Output the [X, Y] coordinate of the center of the cell containing the given text.  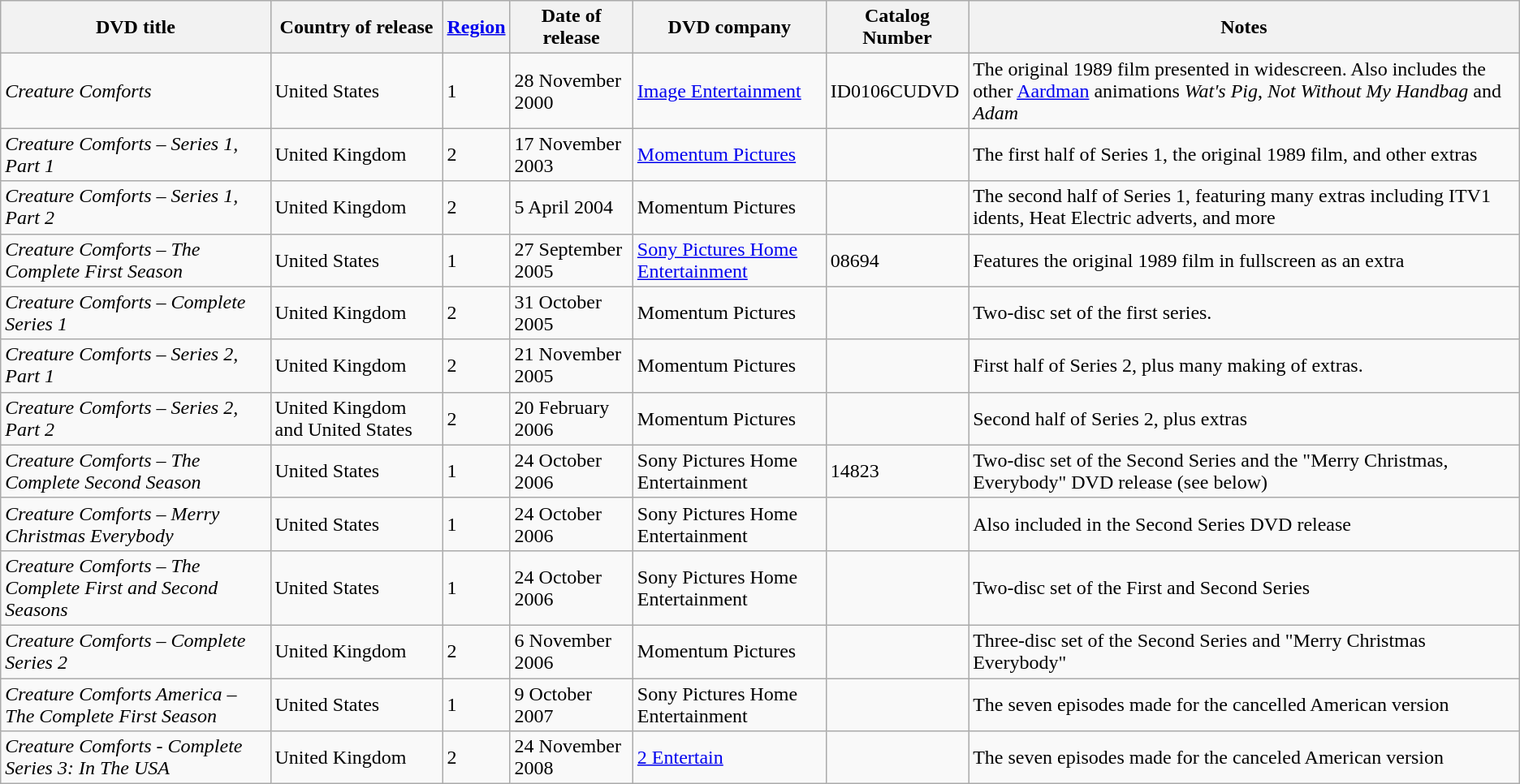
The original 1989 film presented in widescreen. Also includes the other Aardman animations Wat's Pig, Not Without My Handbag and Adam [1244, 91]
Notes [1244, 28]
9 October 2007 [572, 704]
Creature Comforts – Merry Christmas Everybody [136, 524]
27 September 2005 [572, 260]
21 November 2005 [572, 365]
Creature Comforts – Complete Series 1 [136, 313]
The first half of Series 1, the original 1989 film, and other extras [1244, 154]
Creature Comforts – Series 2, Part 1 [136, 365]
Creature Comforts – The Complete First and Second Seasons [136, 588]
The second half of Series 1, featuring many extras including ITV1 idents, Heat Electric adverts, and more [1244, 208]
Creature Comforts – Series 2, Part 2 [136, 419]
ID0106CUDVD [896, 91]
The seven episodes made for the cancelled American version [1244, 704]
Two-disc set of the First and Second Series [1244, 588]
Creature Comforts – Series 1, Part 1 [136, 154]
Two-disc set of the Second Series and the "Merry Christmas, Everybody" DVD release (see below) [1244, 471]
Two-disc set of the first series. [1244, 313]
Creature Comforts [136, 91]
31 October 2005 [572, 313]
08694 [896, 260]
Second half of Series 2, plus extras [1244, 419]
Three-disc set of the Second Series and "Merry Christmas Everybody" [1244, 651]
Creature Comforts - Complete Series 3: In The USA [136, 758]
Region [476, 28]
Features the original 1989 film in fullscreen as an extra [1244, 260]
17 November 2003 [572, 154]
Creature Comforts – Series 1, Part 2 [136, 208]
Creature Comforts – The Complete Second Season [136, 471]
14823 [896, 471]
5 April 2004 [572, 208]
Date of release [572, 28]
United Kingdom and United States [356, 419]
Image Entertainment [729, 91]
DVD title [136, 28]
2 Entertain [729, 758]
Also included in the Second Series DVD release [1244, 524]
Creature Comforts – The Complete First Season [136, 260]
20 February 2006 [572, 419]
24 November 2008 [572, 758]
28 November 2000 [572, 91]
First half of Series 2, plus many making of extras. [1244, 365]
DVD company [729, 28]
Creature Comforts – Complete Series 2 [136, 651]
Catalog Number [896, 28]
Country of release [356, 28]
Creature Comforts America – The Complete First Season [136, 704]
The seven episodes made for the canceled American version [1244, 758]
6 November 2006 [572, 651]
